For the text-containing cell, return its midpoint in [x, y] coordinate format. 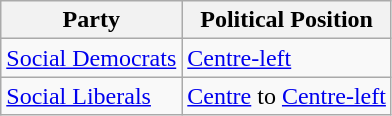
Political Position [287, 20]
Social Liberals [92, 96]
Party [92, 20]
Centre to Centre-left [287, 96]
Centre-left [287, 58]
Social Democrats [92, 58]
